Output the [X, Y] coordinate of the center of the cell containing the given text.  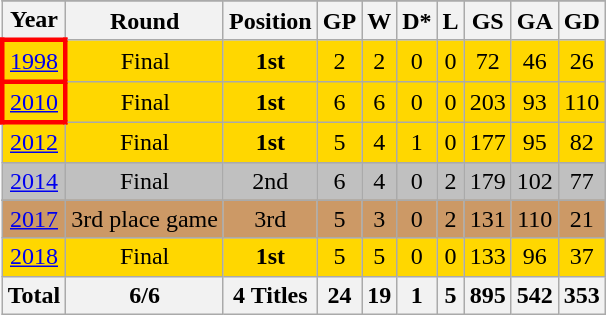
93 [534, 102]
3 [380, 219]
2nd [270, 181]
2010 [34, 102]
77 [582, 181]
203 [488, 102]
542 [534, 295]
GD [582, 21]
GS [488, 21]
26 [582, 60]
2017 [34, 219]
D* [417, 21]
177 [488, 142]
353 [582, 295]
1998 [34, 60]
6/6 [145, 295]
W [380, 21]
2014 [34, 181]
Round [145, 21]
102 [534, 181]
GP [339, 21]
4 Titles [270, 295]
96 [534, 257]
GA [534, 21]
133 [488, 257]
3rd place game [145, 219]
37 [582, 257]
3rd [270, 219]
19 [380, 295]
895 [488, 295]
82 [582, 142]
179 [488, 181]
72 [488, 60]
95 [534, 142]
2018 [34, 257]
24 [339, 295]
2012 [34, 142]
Position [270, 21]
21 [582, 219]
L [450, 21]
Year [34, 21]
Total [34, 295]
46 [534, 60]
131 [488, 219]
